Find where the given text appears and provide that cell's center as (x, y) coordinate. 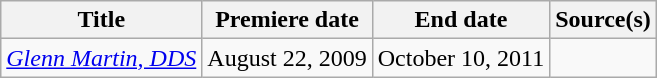
End date (460, 20)
October 10, 2011 (460, 58)
Source(s) (604, 20)
Glenn Martin, DDS (102, 58)
Title (102, 20)
August 22, 2009 (287, 58)
Premiere date (287, 20)
